Output the [X, Y] coordinate of the center of the cell containing the given text.  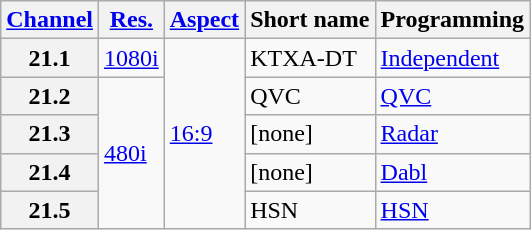
Independent [452, 58]
Dabl [452, 172]
Programming [452, 20]
Radar [452, 134]
Short name [310, 20]
21.3 [50, 134]
Aspect [204, 20]
21.2 [50, 96]
1080i [132, 58]
KTXA-DT [310, 58]
21.5 [50, 210]
Res. [132, 20]
Channel [50, 20]
16:9 [204, 134]
21.1 [50, 58]
21.4 [50, 172]
480i [132, 153]
